Find where the given text appears and provide that cell's center as [x, y] coordinate. 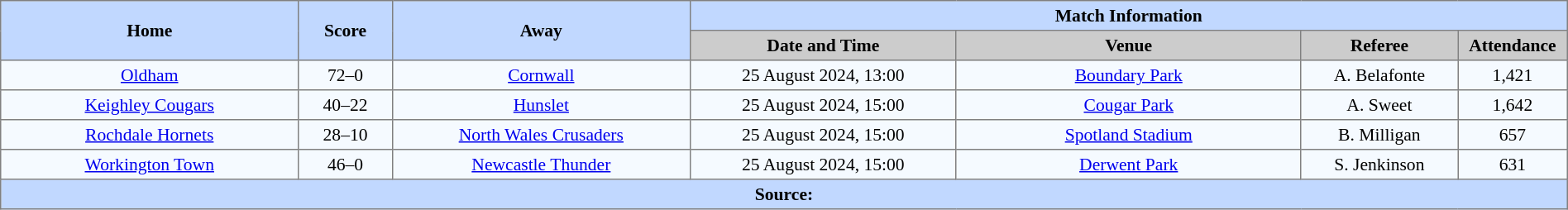
Rochdale Hornets [150, 135]
1,421 [1513, 75]
40–22 [346, 105]
S. Jenkinson [1379, 165]
28–10 [346, 135]
Cornwall [541, 75]
Source: [784, 194]
Match Information [1128, 16]
Newcastle Thunder [541, 165]
72–0 [346, 75]
Referee [1379, 45]
Away [541, 31]
Score [346, 31]
B. Milligan [1379, 135]
Workington Town [150, 165]
657 [1513, 135]
Oldham [150, 75]
Derwent Park [1128, 165]
Venue [1128, 45]
46–0 [346, 165]
Spotland Stadium [1128, 135]
1,642 [1513, 105]
Keighley Cougars [150, 105]
Date and Time [823, 45]
North Wales Crusaders [541, 135]
631 [1513, 165]
A. Sweet [1379, 105]
Attendance [1513, 45]
Home [150, 31]
A. Belafonte [1379, 75]
Boundary Park [1128, 75]
Cougar Park [1128, 105]
25 August 2024, 13:00 [823, 75]
Hunslet [541, 105]
